Identify which cell holds the provided text, then report its (x, y) central coordinate. 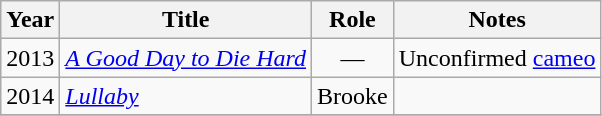
Role (353, 20)
Unconfirmed cameo (497, 58)
Lullaby (186, 96)
Notes (497, 20)
Brooke (353, 96)
Year (30, 20)
2014 (30, 96)
A Good Day to Die Hard (186, 58)
Title (186, 20)
— (353, 58)
2013 (30, 58)
